Capture the cell that displays the provided text and extract its [X, Y] central coordinate. 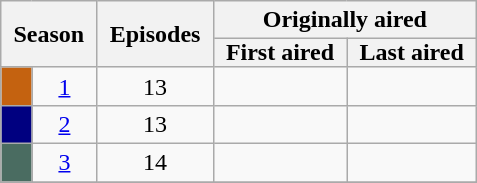
3 [64, 162]
Episodes [155, 34]
First aired [280, 53]
2 [64, 124]
Season [49, 34]
1 [64, 86]
Last aired [412, 53]
14 [155, 162]
Originally aired [344, 20]
